Identify which cell holds the provided text, then report its [x, y] central coordinate. 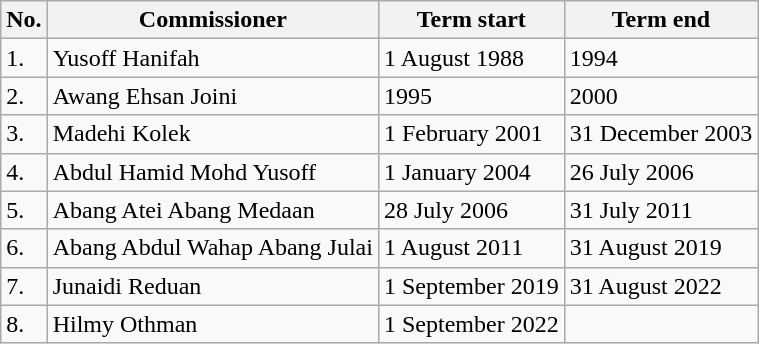
31 August 2022 [661, 286]
1994 [661, 58]
1. [24, 58]
Junaidi Reduan [212, 286]
6. [24, 248]
No. [24, 20]
Term start [471, 20]
Abang Atei Abang Medaan [212, 210]
1 August 1988 [471, 58]
Hilmy Othman [212, 324]
1 February 2001 [471, 134]
2000 [661, 96]
Abang Abdul Wahap Abang Julai [212, 248]
Abdul Hamid Mohd Yusoff [212, 172]
31 December 2003 [661, 134]
1995 [471, 96]
28 July 2006 [471, 210]
31 August 2019 [661, 248]
31 July 2011 [661, 210]
1 January 2004 [471, 172]
1 August 2011 [471, 248]
5. [24, 210]
8. [24, 324]
Yusoff Hanifah [212, 58]
Madehi Kolek [212, 134]
Term end [661, 20]
Commissioner [212, 20]
26 July 2006 [661, 172]
Awang Ehsan Joini [212, 96]
4. [24, 172]
1 September 2022 [471, 324]
2. [24, 96]
7. [24, 286]
1 September 2019 [471, 286]
3. [24, 134]
